Extract the [x, y] coordinate from the center of the cell holding the provided text.  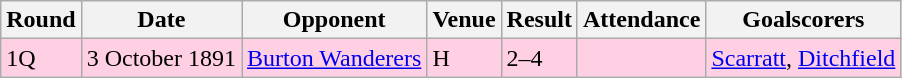
H [464, 58]
1Q [41, 58]
Attendance [641, 20]
Scarratt, Ditchfield [804, 58]
Date [161, 20]
2–4 [539, 58]
Opponent [334, 20]
Round [41, 20]
Goalscorers [804, 20]
Burton Wanderers [334, 58]
Result [539, 20]
3 October 1891 [161, 58]
Venue [464, 20]
